Return the (x, y) coordinate for the center point of the cell that contains the specified text.  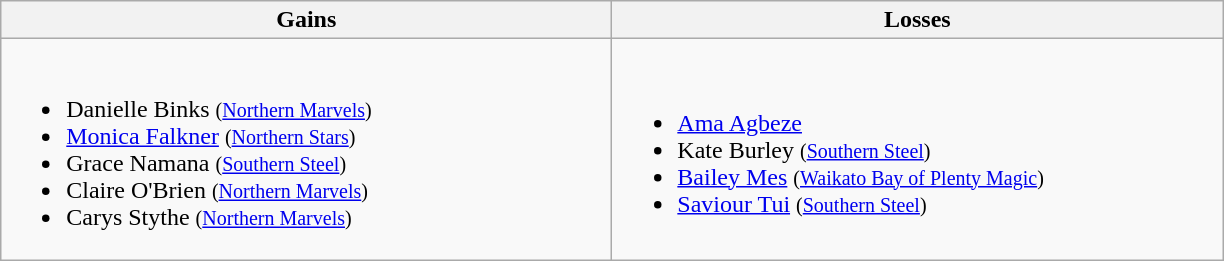
Gains (306, 20)
Ama AgbezeKate Burley (Southern Steel)Bailey Mes (Waikato Bay of Plenty Magic)Saviour Tui (Southern Steel) (918, 150)
Losses (918, 20)
